Search for the cell housing the specified text and yield its [x, y] center coordinate. 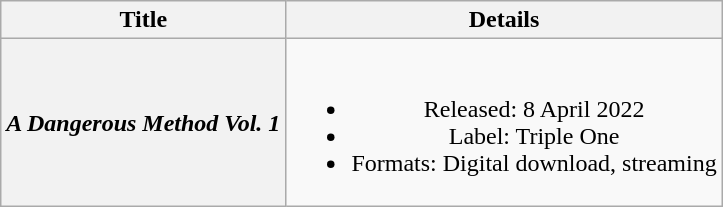
Details [504, 20]
A Dangerous Method Vol. 1 [144, 122]
Released: 8 April 2022Label: Triple OneFormats: Digital download, streaming [504, 122]
Title [144, 20]
